Locate the cell with the specified text and output its [X, Y] center coordinate. 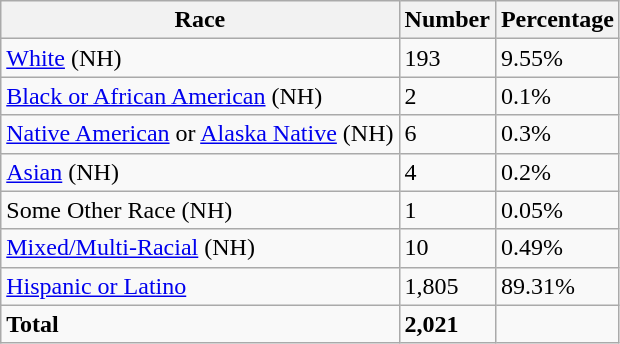
Asian (NH) [200, 172]
2 [447, 96]
Race [200, 20]
0.3% [557, 134]
Total [200, 324]
9.55% [557, 58]
Number [447, 20]
10 [447, 248]
6 [447, 134]
2,021 [447, 324]
Hispanic or Latino [200, 286]
0.2% [557, 172]
0.05% [557, 210]
Percentage [557, 20]
0.1% [557, 96]
Native American or Alaska Native (NH) [200, 134]
4 [447, 172]
1,805 [447, 286]
1 [447, 210]
Black or African American (NH) [200, 96]
89.31% [557, 286]
White (NH) [200, 58]
Some Other Race (NH) [200, 210]
193 [447, 58]
Mixed/Multi-Racial (NH) [200, 248]
0.49% [557, 248]
